Determine the [x, y] coordinate at the center of the cell enclosing the given text.  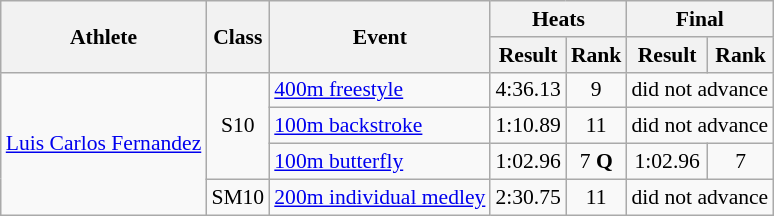
Athlete [104, 36]
Luis Carlos Fernandez [104, 143]
SM10 [238, 197]
2:30.75 [528, 197]
Heats [558, 19]
200m individual medley [380, 197]
400m freestyle [380, 90]
S10 [238, 126]
1:10.89 [528, 126]
100m butterfly [380, 162]
Event [380, 36]
Class [238, 36]
Final [700, 19]
7 [740, 162]
4:36.13 [528, 90]
100m backstroke [380, 126]
9 [596, 90]
7 Q [596, 162]
